Provide the (x, y) coordinate of the cell's center where the given text is located.  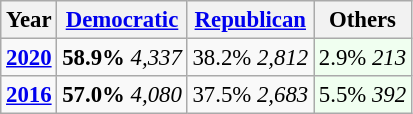
2020 (29, 58)
57.0% 4,080 (122, 95)
2.9% 213 (363, 58)
38.2% 2,812 (250, 58)
5.5% 392 (363, 95)
Others (363, 20)
58.9% 4,337 (122, 58)
Republican (250, 20)
Democratic (122, 20)
2016 (29, 95)
Year (29, 20)
37.5% 2,683 (250, 95)
